Search for the cell housing the specified text and yield its (x, y) center coordinate. 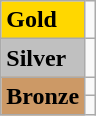
Bronze (43, 96)
Gold (43, 20)
Silver (43, 58)
